From the cell containing the given text, extract its center point as (X, Y) coordinate. 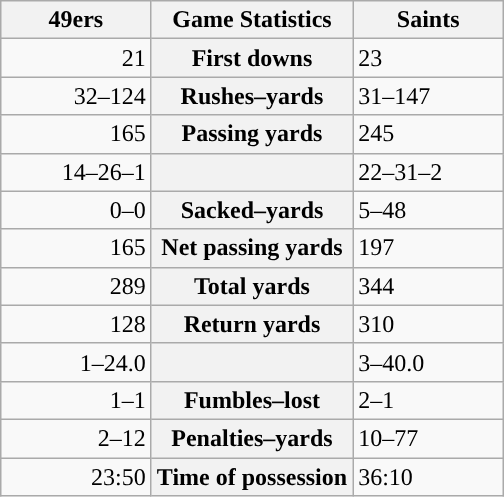
36:10 (428, 477)
3–40.0 (428, 362)
344 (428, 286)
49ers (76, 20)
197 (428, 248)
2–1 (428, 400)
Passing yards (252, 134)
23 (428, 58)
Total yards (252, 286)
5–48 (428, 210)
31–147 (428, 96)
0–0 (76, 210)
Penalties–yards (252, 438)
14–26–1 (76, 172)
1–1 (76, 400)
22–31–2 (428, 172)
Fumbles–lost (252, 400)
1–24.0 (76, 362)
32–124 (76, 96)
245 (428, 134)
128 (76, 324)
310 (428, 324)
Rushes–yards (252, 96)
10–77 (428, 438)
289 (76, 286)
2–12 (76, 438)
21 (76, 58)
Return yards (252, 324)
First downs (252, 58)
Game Statistics (252, 20)
23:50 (76, 477)
Net passing yards (252, 248)
Saints (428, 20)
Sacked–yards (252, 210)
Time of possession (252, 477)
